Output the (X, Y) coordinate of the center of the cell containing the given text.  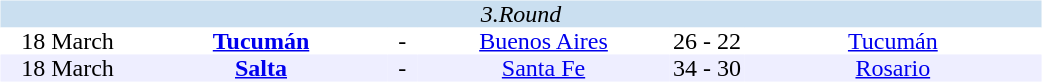
Buenos Aires (544, 42)
Salta (262, 68)
3.Round (520, 14)
Santa Fe (544, 68)
26 - 22 (707, 42)
Rosario (892, 68)
34 - 30 (707, 68)
